Detect which cell encompasses the target text, then output its [X, Y] center coordinate. 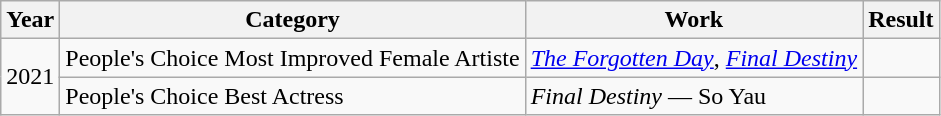
Work [694, 20]
People's Choice Most Improved Female Artiste [292, 58]
2021 [30, 77]
Final Destiny — So Yau [694, 96]
The Forgotten Day, Final Destiny [694, 58]
Category [292, 20]
Year [30, 20]
Result [901, 20]
People's Choice Best Actress [292, 96]
